From the cell containing the given text, extract its center point as [X, Y] coordinate. 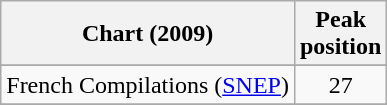
27 [340, 85]
Chart (2009) [148, 34]
Peakposition [340, 34]
French Compilations (SNEP) [148, 85]
